Provide the (x, y) coordinate of the cell's center where the given text is located.  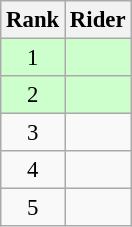
3 (33, 133)
2 (33, 95)
Rider (98, 20)
4 (33, 170)
5 (33, 208)
1 (33, 58)
Rank (33, 20)
